Return the (x, y) coordinate for the center point of the cell that contains the specified text.  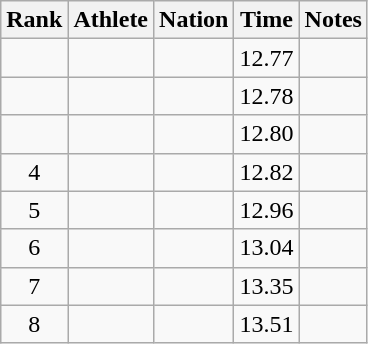
12.77 (266, 58)
6 (34, 248)
12.82 (266, 172)
Athlete (111, 20)
8 (34, 324)
4 (34, 172)
Notes (333, 20)
12.78 (266, 96)
5 (34, 210)
12.96 (266, 210)
7 (34, 286)
Time (266, 20)
12.80 (266, 134)
13.35 (266, 286)
13.04 (266, 248)
Nation (194, 20)
Rank (34, 20)
13.51 (266, 324)
